Output the (X, Y) coordinate of the center of the cell containing the given text.  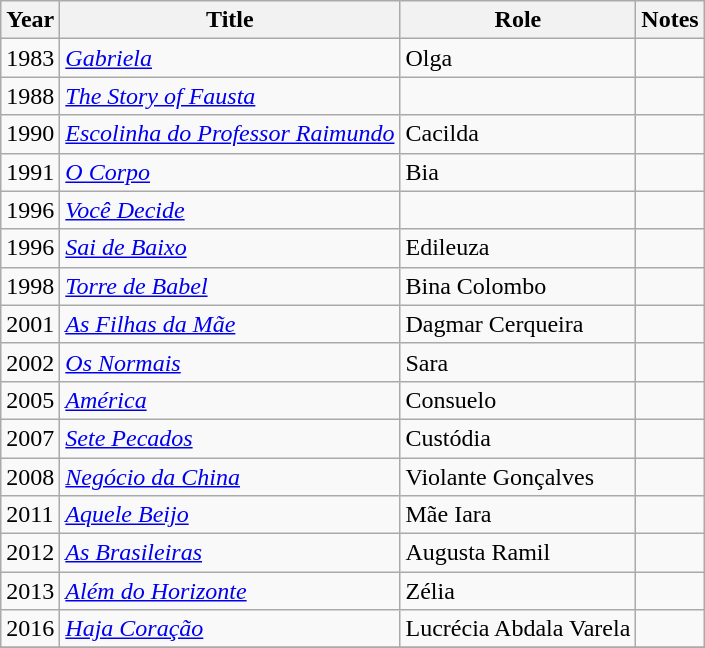
The Story of Fausta (230, 96)
Edileuza (518, 248)
Os Normais (230, 362)
1988 (30, 96)
Cacilda (518, 134)
2005 (30, 400)
2007 (30, 438)
2011 (30, 515)
1983 (30, 58)
Sete Pecados (230, 438)
Custódia (518, 438)
Augusta Ramil (518, 553)
Notes (670, 20)
Sara (518, 362)
O Corpo (230, 172)
Lucrécia Abdala Varela (518, 629)
2001 (30, 324)
1991 (30, 172)
Title (230, 20)
Mãe Iara (518, 515)
Aquele Beijo (230, 515)
Gabriela (230, 58)
Olga (518, 58)
As Brasileiras (230, 553)
2013 (30, 591)
Year (30, 20)
Zélia (518, 591)
Haja Coração (230, 629)
Bina Colombo (518, 286)
Role (518, 20)
Negócio da China (230, 477)
2002 (30, 362)
Violante Gonçalves (518, 477)
Escolinha do Professor Raimundo (230, 134)
Você Decide (230, 210)
1998 (30, 286)
2016 (30, 629)
Dagmar Cerqueira (518, 324)
Bia (518, 172)
1990 (30, 134)
América (230, 400)
Sai de Baixo (230, 248)
Além do Horizonte (230, 591)
Torre de Babel (230, 286)
As Filhas da Mãe (230, 324)
2012 (30, 553)
Consuelo (518, 400)
2008 (30, 477)
